Determine the (X, Y) coordinate at the center of the cell enclosing the given text.  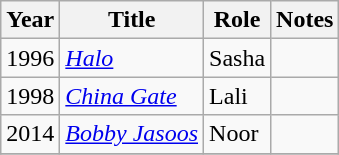
Sasha (238, 58)
Title (132, 20)
Noor (238, 134)
Halo (132, 58)
1996 (30, 58)
2014 (30, 134)
Lali (238, 96)
China Gate (132, 96)
Notes (305, 20)
Bobby Jasoos (132, 134)
Role (238, 20)
1998 (30, 96)
Year (30, 20)
